Find where the given text appears and provide that cell's center as (X, Y) coordinate. 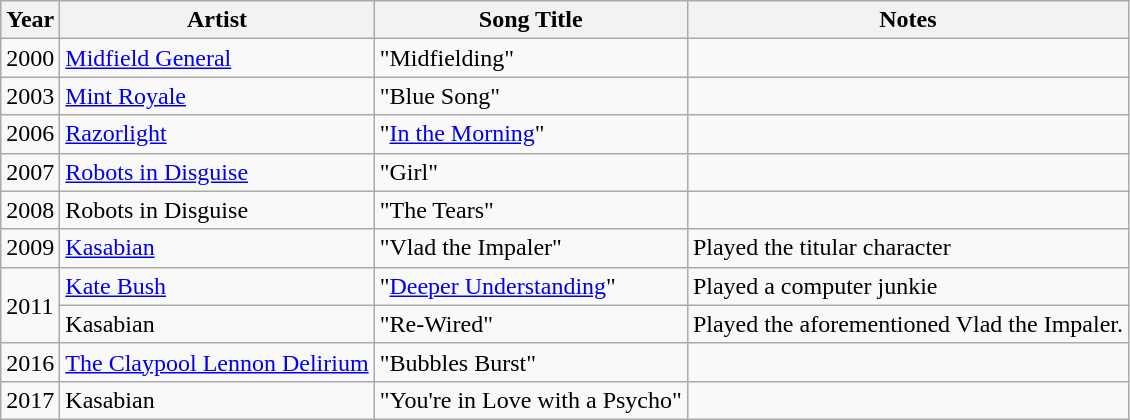
2007 (30, 172)
"Vlad the Impaler" (530, 248)
Mint Royale (217, 96)
2017 (30, 400)
Played a computer junkie (908, 286)
Year (30, 20)
Artist (217, 20)
"In the Morning" (530, 134)
"Bubbles Burst" (530, 362)
"The Tears" (530, 210)
2000 (30, 58)
Notes (908, 20)
"Midfielding" (530, 58)
Song Title (530, 20)
"Blue Song" (530, 96)
Kate Bush (217, 286)
2008 (30, 210)
"You're in Love with a Psycho" (530, 400)
"Girl" (530, 172)
2016 (30, 362)
Played the aforementioned Vlad the Impaler. (908, 324)
2011 (30, 305)
The Claypool Lennon Delirium (217, 362)
"Deeper Understanding" (530, 286)
2009 (30, 248)
2006 (30, 134)
"Re-Wired" (530, 324)
2003 (30, 96)
Razorlight (217, 134)
Played the titular character (908, 248)
Midfield General (217, 58)
